Search for the cell housing the specified text and yield its [x, y] center coordinate. 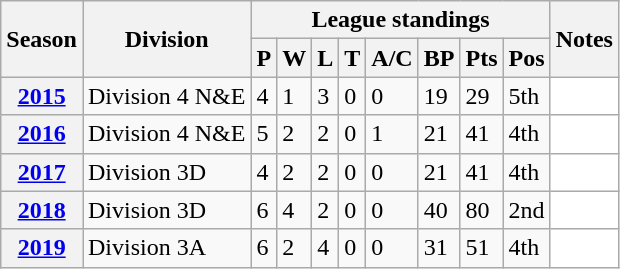
29 [482, 96]
Division [166, 39]
Pos [526, 58]
League standings [400, 20]
W [294, 58]
31 [439, 248]
Season [42, 39]
Notes [584, 39]
80 [482, 210]
2nd [526, 210]
Division 3A [166, 248]
P [264, 58]
51 [482, 248]
A/C [392, 58]
L [326, 58]
3 [326, 96]
2019 [42, 248]
5th [526, 96]
2018 [42, 210]
2016 [42, 134]
BP [439, 58]
40 [439, 210]
Pts [482, 58]
5 [264, 134]
2015 [42, 96]
19 [439, 96]
T [352, 58]
2017 [42, 172]
